Extract the (X, Y) coordinate from the center of the cell holding the provided text.  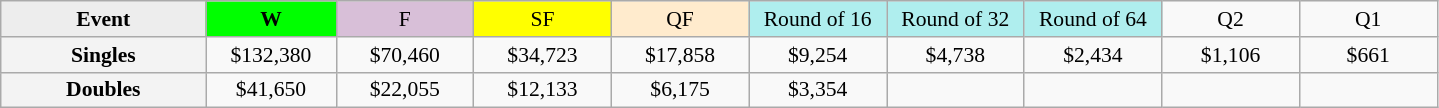
$12,133 (543, 90)
F (405, 19)
$132,380 (271, 55)
Round of 64 (1093, 19)
$9,254 (818, 55)
SF (543, 19)
QF (680, 19)
Round of 32 (955, 19)
$3,354 (818, 90)
Doubles (104, 90)
$41,650 (271, 90)
Q1 (1368, 19)
$2,434 (1093, 55)
$661 (1368, 55)
Event (104, 19)
$17,858 (680, 55)
$34,723 (543, 55)
$6,175 (680, 90)
$70,460 (405, 55)
W (271, 19)
$4,738 (955, 55)
$1,106 (1231, 55)
Singles (104, 55)
Q2 (1231, 19)
$22,055 (405, 90)
Round of 16 (818, 19)
